Search for the cell housing the specified text and yield its (X, Y) center coordinate. 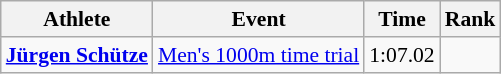
Athlete (77, 19)
1:07.02 (402, 55)
Time (402, 19)
Event (258, 19)
Rank (470, 19)
Men's 1000m time trial (258, 55)
Jürgen Schütze (77, 55)
